Return (x, y) of the center of cell containing provided text 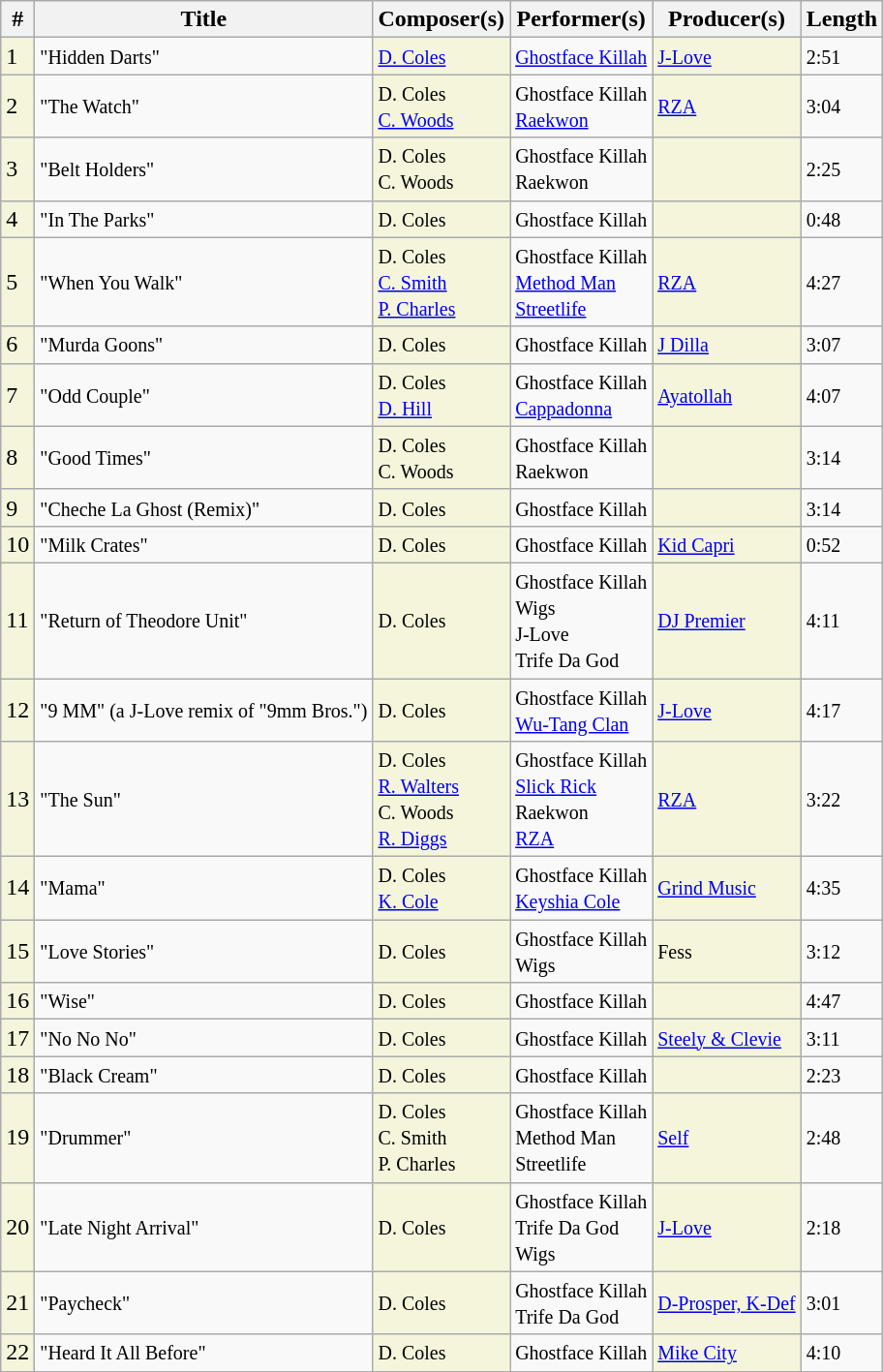
D. ColesK. Cole (441, 889)
2:25 (841, 168)
15 (17, 951)
"Late Night Arrival" (203, 1227)
1 (17, 56)
4:17 (841, 709)
D. ColesR. WaltersC. WoodsR. Diggs (441, 800)
Self (727, 1138)
Fess (727, 951)
"Odd Couple" (203, 395)
2:48 (841, 1138)
"9 MM" (a J-Love remix of "9mm Bros.") (203, 709)
18 (17, 1075)
4:47 (841, 1001)
"The Watch" (203, 107)
2 (17, 107)
Title (203, 19)
Ayatollah (727, 395)
D. ColesD. Hill (441, 395)
9 (17, 507)
16 (17, 1001)
"Heard It All Before" (203, 1353)
2:51 (841, 56)
12 (17, 709)
3:04 (841, 107)
4:11 (841, 620)
3:11 (841, 1038)
"Return of Theodore Unit" (203, 620)
Grind Music (727, 889)
Ghostface KillahTrife Da God (581, 1303)
4:27 (841, 282)
4:10 (841, 1353)
Performer(s) (581, 19)
D-Prosper, K-Def (727, 1303)
Kid Capri (727, 544)
"Mama" (203, 889)
"Paycheck" (203, 1303)
17 (17, 1038)
2:18 (841, 1227)
Ghostface KillahCappadonna (581, 395)
6 (17, 345)
21 (17, 1303)
22 (17, 1353)
"Love Stories" (203, 951)
Mike City (727, 1353)
"Milk Crates" (203, 544)
J Dilla (727, 345)
3:01 (841, 1303)
Ghostface KillahWigsJ-LoveTrife Da God (581, 620)
"When You Walk" (203, 282)
4:07 (841, 395)
2:23 (841, 1075)
DJ Premier (727, 620)
Steely & Clevie (727, 1038)
Ghostface KillahWu-Tang Clan (581, 709)
8 (17, 457)
"Good Times" (203, 457)
11 (17, 620)
7 (17, 395)
"Black Cream" (203, 1075)
4 (17, 219)
Ghostface KillahSlick RickRaekwonRZA (581, 800)
Ghostface KillahKeyshia Cole (581, 889)
# (17, 19)
3 (17, 168)
20 (17, 1227)
Composer(s) (441, 19)
Ghostface KillahWigs (581, 951)
0:48 (841, 219)
3:12 (841, 951)
"Wise" (203, 1001)
"Drummer" (203, 1138)
4:35 (841, 889)
10 (17, 544)
13 (17, 800)
"No No No" (203, 1038)
"Cheche La Ghost (Remix)" (203, 507)
14 (17, 889)
"Belt Holders" (203, 168)
3:22 (841, 800)
3:07 (841, 345)
"The Sun" (203, 800)
0:52 (841, 544)
19 (17, 1138)
Ghostface KillahTrife Da GodWigs (581, 1227)
"Hidden Darts" (203, 56)
Producer(s) (727, 19)
"In The Parks" (203, 219)
"Murda Goons" (203, 345)
Length (841, 19)
5 (17, 282)
